Provide the (x, y) coordinate of the cell's center where the given text is located.  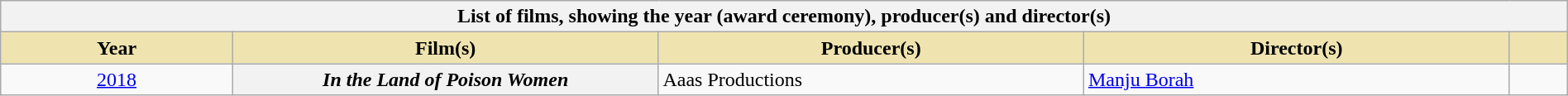
Director(s) (1297, 48)
Producer(s) (872, 48)
Film(s) (445, 48)
List of films, showing the year (award ceremony), producer(s) and director(s) (784, 17)
2018 (117, 79)
Year (117, 48)
In the Land of Poison Women (445, 79)
Manju Borah (1297, 79)
Aaas Productions (872, 79)
